Capture the cell that displays the provided text and extract its (x, y) central coordinate. 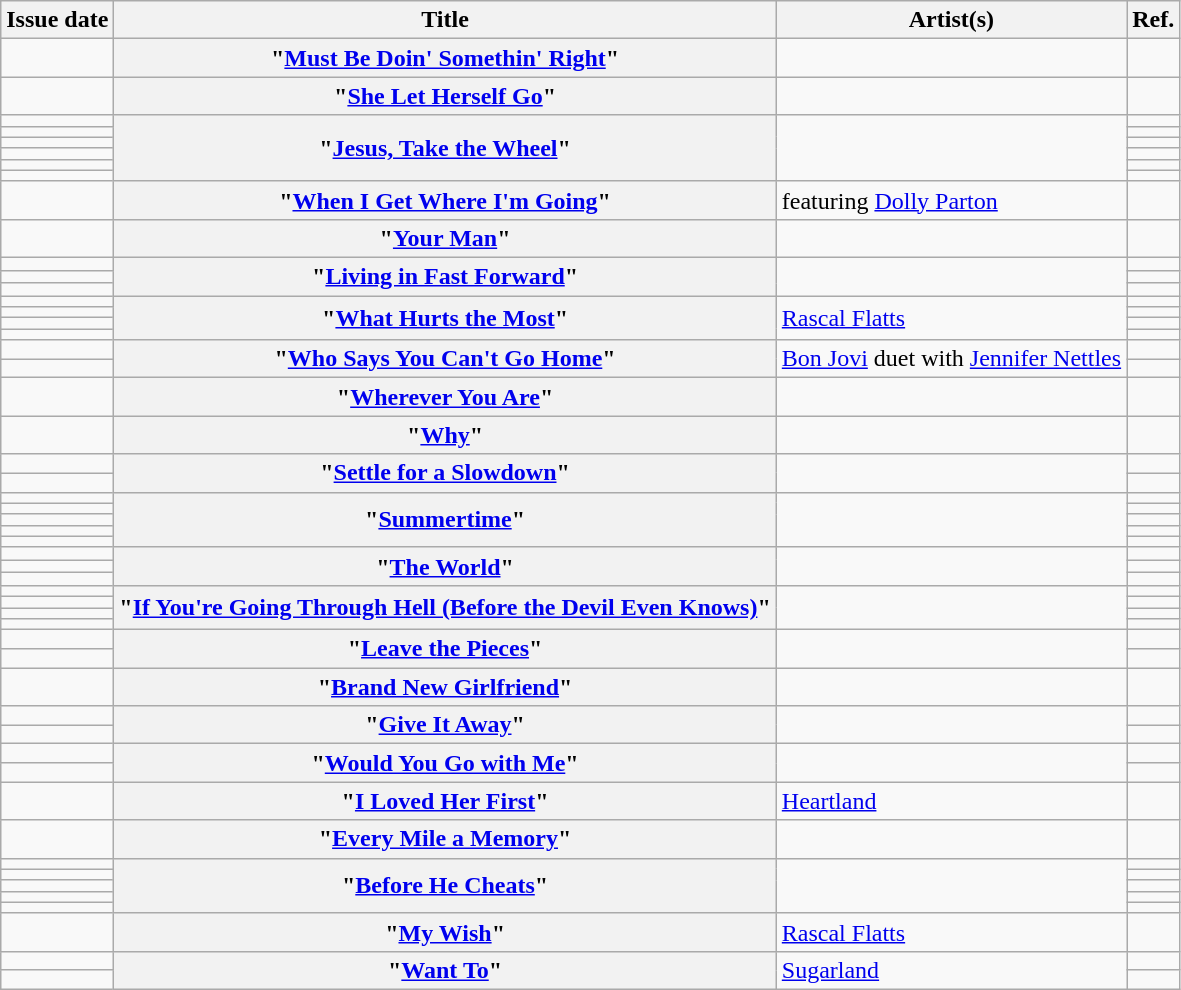
Heartland (951, 801)
Ref. (1154, 20)
"When I Get Where I'm Going" (445, 200)
"Give It Away" (445, 725)
"Leave the Pieces" (445, 649)
Bon Jovi duet with Jennifer Nettles (951, 359)
"Jesus, Take the Wheel" (445, 148)
"What Hurts the Most" (445, 318)
Issue date (58, 20)
"Living in Fast Forward" (445, 276)
Artist(s) (951, 20)
"Must Be Doin' Somethin' Right" (445, 58)
"Settle for a Slowdown" (445, 473)
"Your Man" (445, 238)
"She Let Herself Go" (445, 96)
"Why" (445, 435)
"Would You Go with Me" (445, 763)
"Brand New Girlfriend" (445, 687)
Sugarland (951, 970)
"Wherever You Are" (445, 397)
"Who Says You Can't Go Home" (445, 359)
"Want To" (445, 970)
Title (445, 20)
"Before He Cheats" (445, 886)
"Summertime" (445, 520)
"If You're Going Through Hell (Before the Devil Even Knows)" (445, 607)
featuring Dolly Parton (951, 200)
"Every Mile a Memory" (445, 839)
"I Loved Her First" (445, 801)
"The World" (445, 566)
"My Wish" (445, 932)
